From the cell containing the given text, extract its center point as [X, Y] coordinate. 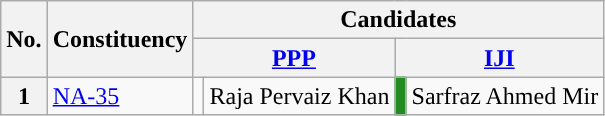
Candidates [398, 20]
Sarfraz Ahmed Mir [505, 96]
Raja Pervaiz Khan [300, 96]
1 [24, 96]
PPP [294, 58]
IJI [500, 58]
Constituency [120, 39]
No. [24, 39]
NA-35 [120, 96]
